Pinpoint the cell where the given text exists, returning its [x, y] midpoint coordinate. 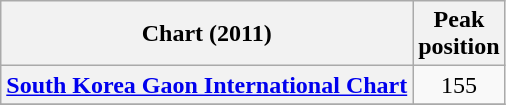
Chart (2011) [207, 34]
South Korea Gaon International Chart [207, 85]
155 [459, 85]
Peakposition [459, 34]
